From the cell containing the given text, extract its center point as [x, y] coordinate. 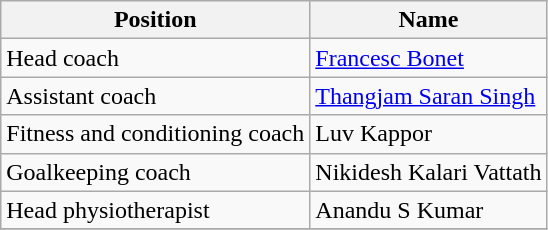
Francesc Bonet [428, 58]
Nikidesh Kalari Vattath [428, 172]
Head coach [156, 58]
Fitness and conditioning coach [156, 134]
Thangjam Saran Singh [428, 96]
Head physiotherapist [156, 210]
Assistant coach [156, 96]
Name [428, 20]
Position [156, 20]
Anandu S Kumar [428, 210]
Goalkeeping coach [156, 172]
Luv Kappor [428, 134]
